Identify which cell holds the provided text, then report its [x, y] central coordinate. 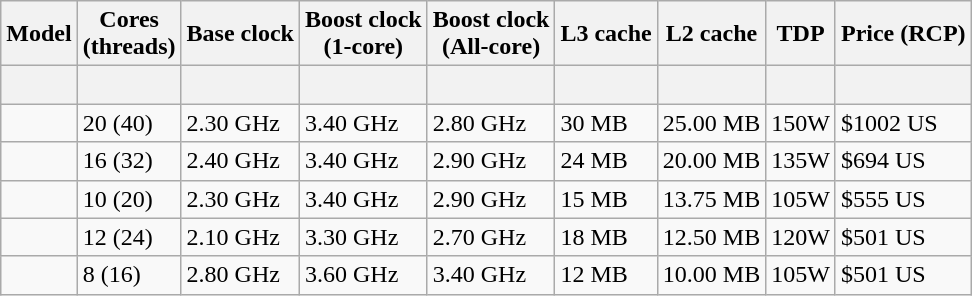
3.30 GHz [363, 237]
2.10 GHz [240, 237]
Model [39, 34]
30 MB [606, 123]
10 (20) [129, 199]
Boost clock(All-core) [491, 34]
12 (24) [129, 237]
L3 cache [606, 34]
150W [801, 123]
15 MB [606, 199]
$1002 US [903, 123]
13.75 MB [711, 199]
2.40 GHz [240, 161]
12.50 MB [711, 237]
$555 US [903, 199]
2.70 GHz [491, 237]
24 MB [606, 161]
12 MB [606, 275]
L2 cache [711, 34]
10.00 MB [711, 275]
135W [801, 161]
18 MB [606, 237]
8 (16) [129, 275]
25.00 MB [711, 123]
16 (32) [129, 161]
120W [801, 237]
$694 US [903, 161]
Boost clock(1-core) [363, 34]
Cores(threads) [129, 34]
3.60 GHz [363, 275]
Base clock [240, 34]
20 (40) [129, 123]
Price (RCP) [903, 34]
20.00 MB [711, 161]
TDP [801, 34]
